Determine the (X, Y) coordinate at the center of the cell enclosing the given text.  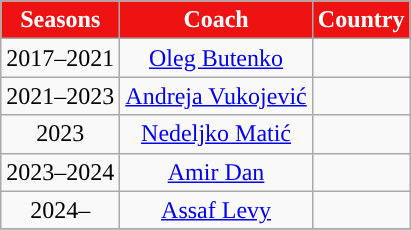
Coach (216, 20)
Amir Dan (216, 172)
2017–2021 (60, 58)
Nedeljko Matić (216, 134)
Oleg Butenko (216, 58)
2023–2024 (60, 172)
2023 (60, 134)
2024– (60, 210)
2021–2023 (60, 96)
Seasons (60, 20)
Assaf Levy (216, 210)
Country (361, 20)
Andreja Vukojević (216, 96)
